Scan for the cell matching the given text and deliver its (X, Y) coordinate at center. 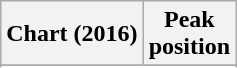
Peak position (189, 34)
Chart (2016) (72, 34)
